Return the (X, Y) coordinate for the center point of the cell that contains the specified text.  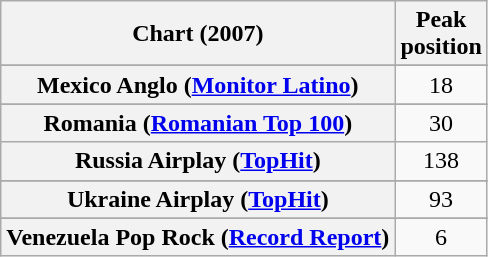
Chart (2007) (198, 34)
Romania (Romanian Top 100) (198, 123)
Mexico Anglo (Monitor Latino) (198, 85)
30 (441, 123)
6 (441, 237)
Russia Airplay (TopHit) (198, 161)
138 (441, 161)
Peakposition (441, 34)
Venezuela Pop Rock (Record Report) (198, 237)
93 (441, 199)
18 (441, 85)
Ukraine Airplay (TopHit) (198, 199)
